Detect which cell encompasses the target text, then output its (X, Y) center coordinate. 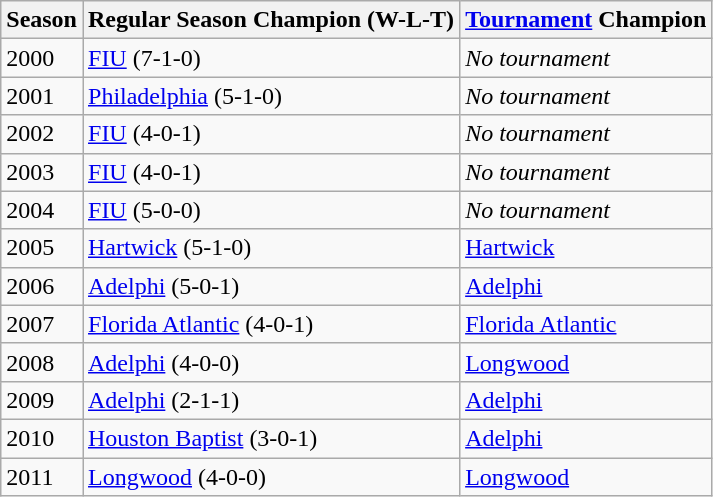
2011 (42, 477)
Adelphi (4-0-0) (270, 362)
Florida Atlantic (586, 324)
Houston Baptist (3-0-1) (270, 438)
Hartwick (5-1-0) (270, 248)
FIU (5-0-0) (270, 210)
2000 (42, 58)
Regular Season Champion (W-L-T) (270, 20)
2008 (42, 362)
2006 (42, 286)
Tournament Champion (586, 20)
Adelphi (2-1-1) (270, 400)
Season (42, 20)
Adelphi (5-0-1) (270, 286)
2001 (42, 96)
2007 (42, 324)
Longwood (4-0-0) (270, 477)
2009 (42, 400)
FIU (7-1-0) (270, 58)
2010 (42, 438)
Philadelphia (5-1-0) (270, 96)
2003 (42, 172)
2004 (42, 210)
Florida Atlantic (4-0-1) (270, 324)
Hartwick (586, 248)
2002 (42, 134)
2005 (42, 248)
